Output the [X, Y] coordinate of the center of the cell containing the given text.  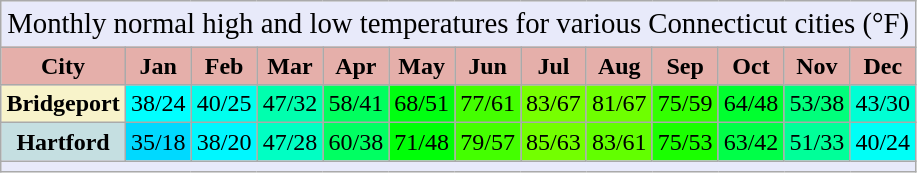
38/20 [224, 142]
Jul [553, 66]
75/53 [685, 142]
Hartford [64, 142]
53/38 [817, 104]
Feb [224, 66]
60/38 [356, 142]
Dec [883, 66]
81/67 [619, 104]
40/25 [224, 104]
68/51 [422, 104]
38/24 [158, 104]
43/30 [883, 104]
Nov [817, 66]
Aug [619, 66]
63/42 [751, 142]
85/63 [553, 142]
58/41 [356, 104]
64/48 [751, 104]
71/48 [422, 142]
47/32 [290, 104]
May [422, 66]
Jan [158, 66]
Apr [356, 66]
47/28 [290, 142]
77/61 [488, 104]
35/18 [158, 142]
Mar [290, 66]
79/57 [488, 142]
40/24 [883, 142]
83/67 [553, 104]
Sep [685, 66]
51/33 [817, 142]
Monthly normal high and low temperatures for various Connecticut cities (°F) [458, 24]
City [64, 66]
Jun [488, 66]
Oct [751, 66]
83/61 [619, 142]
Bridgeport [64, 104]
75/59 [685, 104]
